Search for the cell housing the specified text and yield its (X, Y) center coordinate. 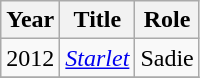
Year (30, 20)
Sadie (167, 58)
Role (167, 20)
2012 (30, 58)
Starlet (98, 58)
Title (98, 20)
